Output the (x, y) coordinate of the center of the cell containing the given text.  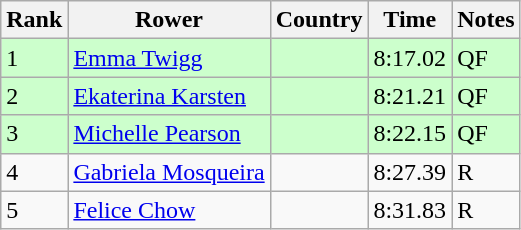
8:22.15 (410, 134)
5 (34, 210)
Michelle Pearson (169, 134)
2 (34, 96)
8:21.21 (410, 96)
Time (410, 20)
3 (34, 134)
Gabriela Mosqueira (169, 172)
4 (34, 172)
Rower (169, 20)
1 (34, 58)
Ekaterina Karsten (169, 96)
8:31.83 (410, 210)
Felice Chow (169, 210)
8:27.39 (410, 172)
8:17.02 (410, 58)
Country (319, 20)
Emma Twigg (169, 58)
Notes (486, 20)
Rank (34, 20)
